From the cell containing the given text, extract its center point as (x, y) coordinate. 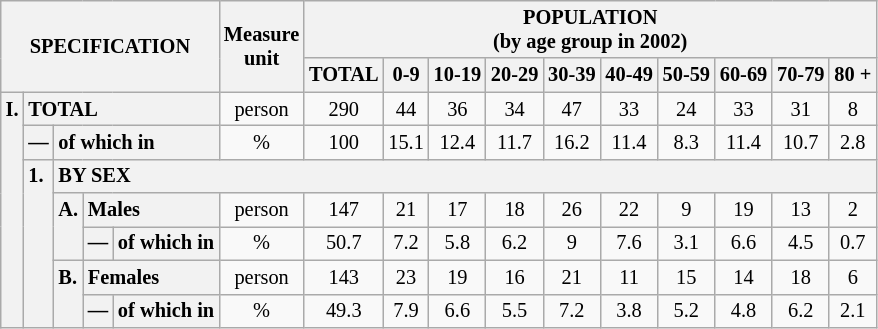
23 (406, 277)
22 (628, 210)
6 (852, 277)
17 (458, 210)
3.1 (686, 243)
2.8 (852, 142)
5.2 (686, 311)
5.5 (514, 311)
10-19 (458, 75)
20-29 (514, 75)
70-79 (800, 75)
16.2 (572, 142)
1. (38, 243)
100 (344, 142)
8.3 (686, 142)
16 (514, 277)
143 (344, 277)
Males (151, 210)
50-59 (686, 75)
147 (344, 210)
2 (852, 210)
24 (686, 109)
0-9 (406, 75)
13 (800, 210)
40-49 (628, 75)
7.6 (628, 243)
Measure unit (262, 46)
A. (68, 226)
I. (12, 210)
31 (800, 109)
49.3 (344, 311)
3.8 (628, 311)
80 + (852, 75)
30-39 (572, 75)
44 (406, 109)
11 (628, 277)
Females (151, 277)
11.7 (514, 142)
BY SEX (466, 176)
290 (344, 109)
36 (458, 109)
15.1 (406, 142)
2.1 (852, 311)
7.9 (406, 311)
4.8 (744, 311)
14 (744, 277)
34 (514, 109)
60-69 (744, 75)
12.4 (458, 142)
50.7 (344, 243)
4.5 (800, 243)
15 (686, 277)
0.7 (852, 243)
26 (572, 210)
47 (572, 109)
5.8 (458, 243)
POPULATION (by age group in 2002) (590, 29)
8 (852, 109)
10.7 (800, 142)
SPECIFICATION (110, 46)
B. (68, 294)
